Locate the cell with the specified text and output its [X, Y] center coordinate. 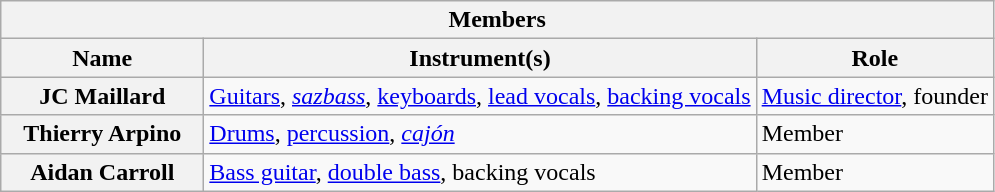
Drums, percussion, cajón [480, 134]
Name [102, 58]
Guitars, sazbass, keyboards, lead vocals, backing vocals [480, 96]
Bass guitar, double bass, backing vocals [480, 172]
Thierry Arpino [102, 134]
Music director, founder [874, 96]
Instrument(s) [480, 58]
Aidan Carroll [102, 172]
Members [498, 20]
Role [874, 58]
JC Maillard [102, 96]
